Find where the given text appears and provide that cell's center as [x, y] coordinate. 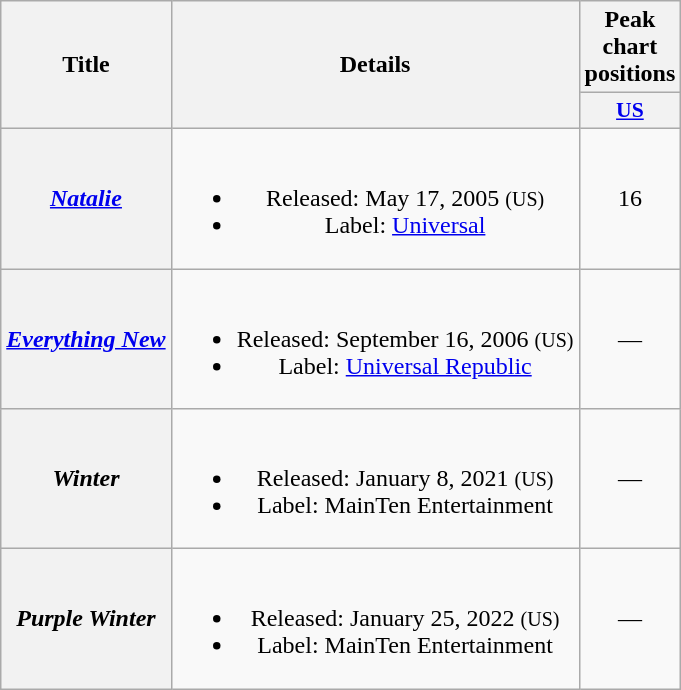
Released: May 17, 2005 (US)Label: Universal [375, 198]
16 [630, 198]
US [630, 111]
Everything New [86, 338]
Peak chart positions [630, 47]
Details [375, 65]
Title [86, 65]
Purple Winter [86, 619]
Released: January 8, 2021 (US)Label: MainTen Entertainment [375, 479]
Natalie [86, 198]
Released: September 16, 2006 (US)Label: Universal Republic [375, 338]
Winter [86, 479]
Released: January 25, 2022 (US)Label: MainTen Entertainment [375, 619]
